For the text-containing cell, return its midpoint in (x, y) coordinate format. 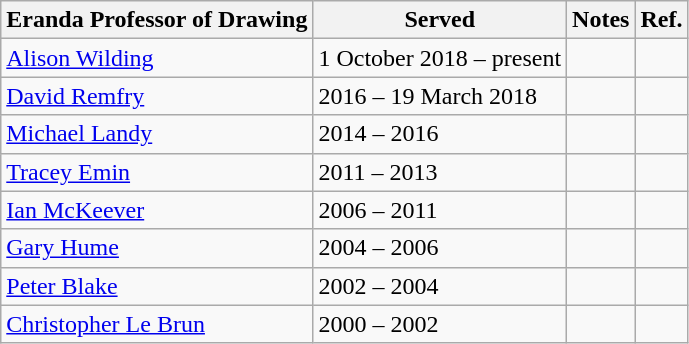
Ian McKeever (157, 210)
Notes (601, 20)
2002 – 2004 (440, 286)
Christopher Le Brun (157, 324)
2000 – 2002 (440, 324)
2011 – 2013 (440, 172)
Ref. (662, 20)
2014 – 2016 (440, 134)
2006 – 2011 (440, 210)
Peter Blake (157, 286)
Eranda Professor of Drawing (157, 20)
Tracey Emin (157, 172)
Michael Landy (157, 134)
1 October 2018 – present (440, 58)
David Remfry (157, 96)
Alison Wilding (157, 58)
2016 – 19 March 2018 (440, 96)
Served (440, 20)
Gary Hume (157, 248)
2004 – 2006 (440, 248)
